Output the [x, y] coordinate of the center of the cell containing the given text.  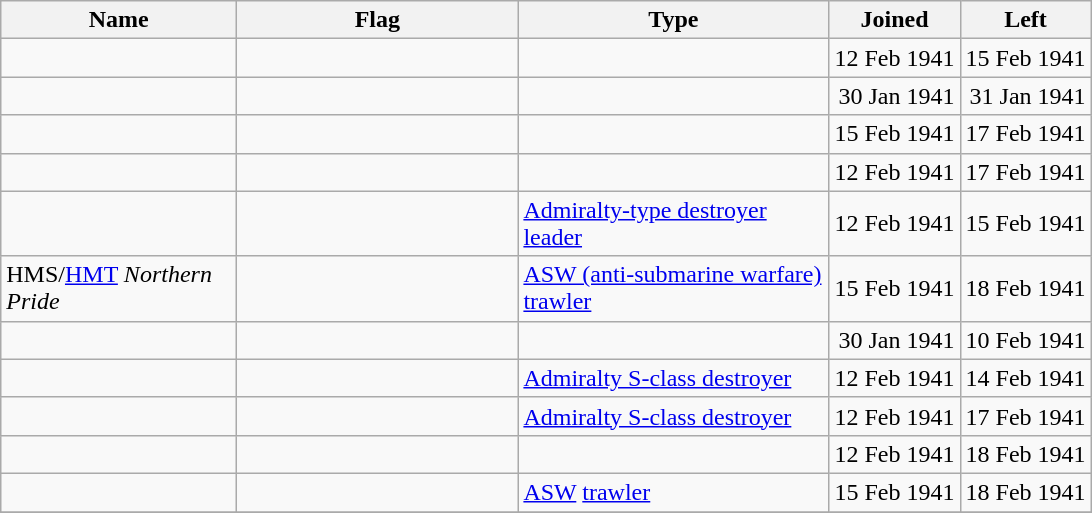
Admiralty-type destroyer leader [674, 224]
Left [1026, 20]
10 Feb 1941 [1026, 340]
Type [674, 20]
HMS/HMT Northern Pride [119, 288]
Joined [894, 20]
Name [119, 20]
Flag [378, 20]
31 Jan 1941 [1026, 96]
14 Feb 1941 [1026, 378]
ASW trawler [674, 492]
ASW (anti-submarine warfare) trawler [674, 288]
